Identify which cell holds the provided text, then report its (x, y) central coordinate. 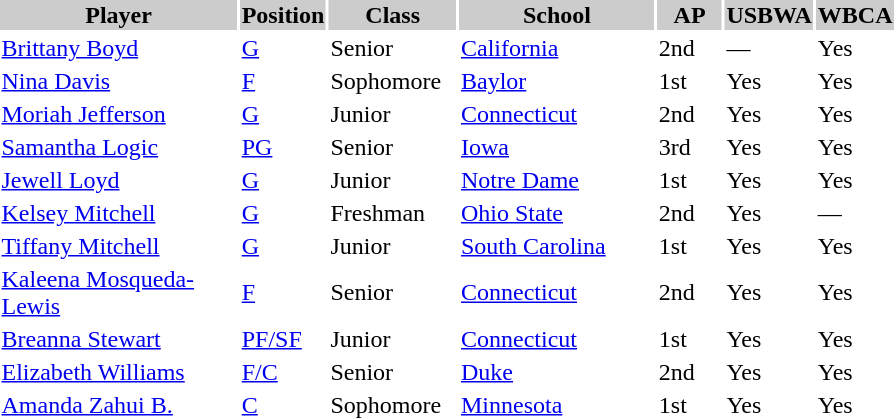
Sophomore (393, 81)
PG (283, 147)
California (558, 48)
Iowa (558, 147)
Position (283, 15)
Player (118, 15)
Nina Davis (118, 81)
PF/SF (283, 339)
Ohio State (558, 213)
School (558, 15)
Notre Dame (558, 180)
Class (393, 15)
Freshman (393, 213)
Kelsey Mitchell (118, 213)
Jewell Loyd (118, 180)
WBCA (855, 15)
Samantha Logic (118, 147)
Tiffany Mitchell (118, 246)
South Carolina (558, 246)
Duke (558, 372)
Elizabeth Williams (118, 372)
Kaleena Mosqueda-Lewis (118, 292)
Baylor (558, 81)
USBWA (769, 15)
Brittany Boyd (118, 48)
F/C (283, 372)
Moriah Jefferson (118, 114)
Breanna Stewart (118, 339)
3rd (690, 147)
AP (690, 15)
